Determine the [x, y] coordinate at the center of the cell enclosing the given text.  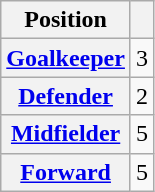
2 [142, 96]
Forward [66, 172]
3 [142, 58]
Goalkeeper [66, 58]
Midfielder [66, 134]
Defender [66, 96]
Position [66, 20]
